Detect which cell encompasses the target text, then output its [X, Y] center coordinate. 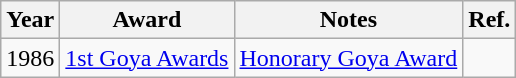
Honorary Goya Award [348, 58]
Notes [348, 20]
1st Goya Awards [147, 58]
Year [30, 20]
1986 [30, 58]
Ref. [490, 20]
Award [147, 20]
